Capture the cell that displays the provided text and extract its [x, y] central coordinate. 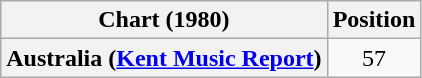
Australia (Kent Music Report) [164, 58]
57 [374, 58]
Position [374, 20]
Chart (1980) [164, 20]
